Return the [X, Y] coordinate for the center point of the cell that contains the specified text.  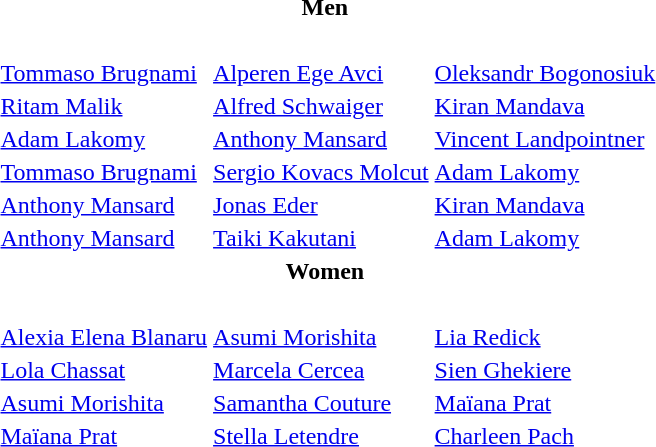
Alfred Schwaiger [322, 106]
Jonas Eder [322, 205]
Sergio Kovacs Molcut [322, 172]
Taiki Kakutani [322, 238]
Samantha Couture [322, 403]
Asumi Morishita [322, 337]
Marcela Cercea [322, 370]
Alperen Ege Avci [322, 73]
Anthony Mansard [322, 139]
